Output the (X, Y) coordinate of the center of the cell containing the given text.  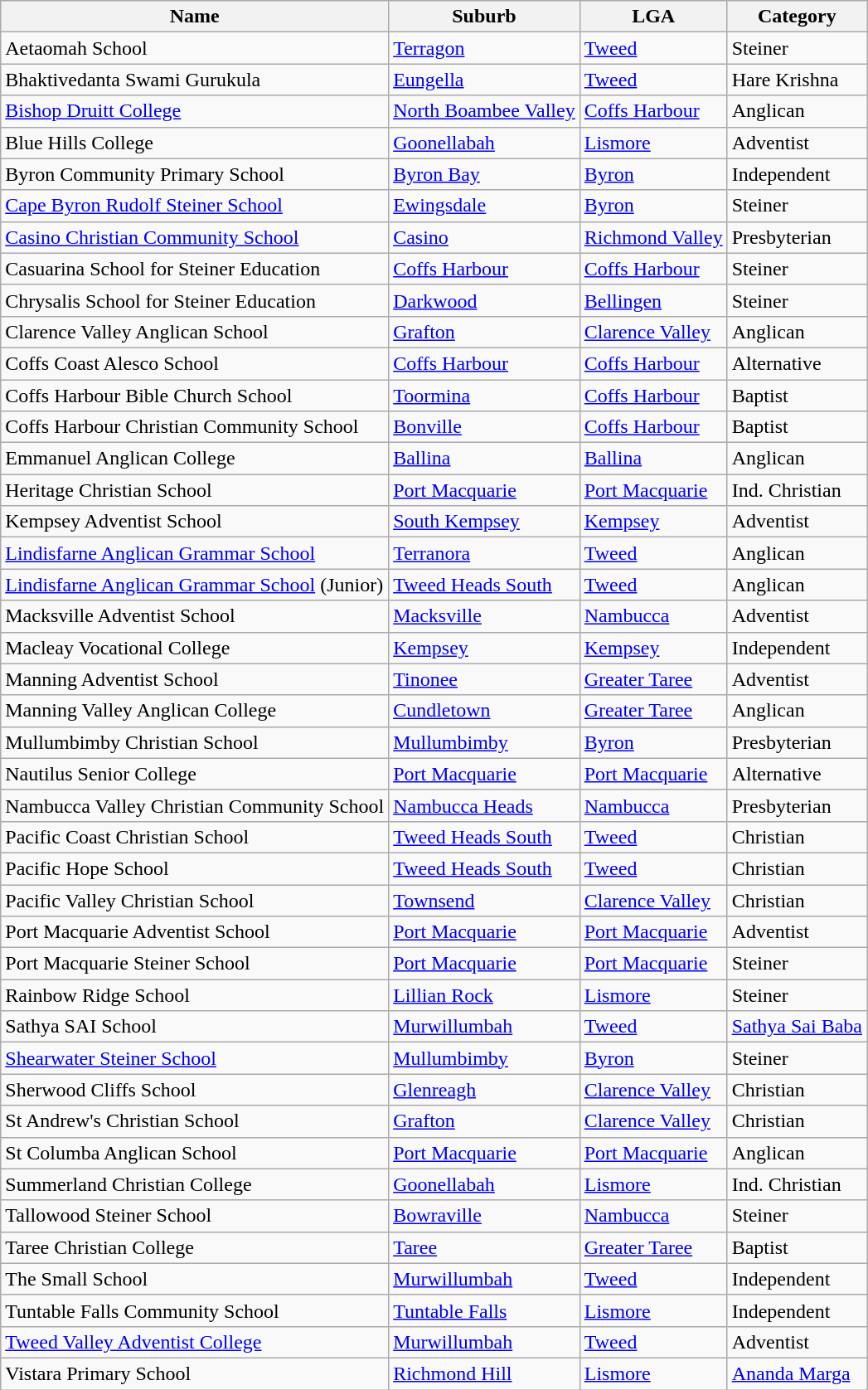
Aetaomah School (195, 48)
Tuntable Falls (484, 1310)
Glenreagh (484, 1090)
Chrysalis School for Steiner Education (195, 300)
Casino Christian Community School (195, 237)
Manning Adventist School (195, 679)
Toormina (484, 396)
Port Macquarie Adventist School (195, 932)
Lindisfarne Anglican Grammar School (195, 553)
Coffs Harbour Bible Church School (195, 396)
Bishop Druitt College (195, 111)
Coffs Harbour Christian Community School (195, 427)
Terragon (484, 48)
South Kempsey (484, 522)
Sathya Sai Baba (797, 1027)
Terranora (484, 553)
LGA (653, 17)
St Columba Anglican School (195, 1153)
Casuarina School for Steiner Education (195, 269)
Pacific Coast Christian School (195, 837)
Taree (484, 1247)
Pacific Hope School (195, 868)
Darkwood (484, 300)
Richmond Hill (484, 1373)
Nambucca Valley Christian Community School (195, 805)
Lindisfarne Anglican Grammar School (Junior) (195, 585)
Macksville (484, 616)
Shearwater Steiner School (195, 1058)
Manning Valley Anglican College (195, 711)
Ewingsdale (484, 206)
Rainbow Ridge School (195, 995)
Bhaktivedanta Swami Gurukula (195, 80)
Ananda Marga (797, 1373)
Category (797, 17)
Nambucca Heads (484, 805)
North Boambee Valley (484, 111)
Townsend (484, 900)
Name (195, 17)
Coffs Coast Alesco School (195, 363)
Hare Krishna (797, 80)
Mullumbimby Christian School (195, 742)
Blue Hills College (195, 143)
Kempsey Adventist School (195, 522)
Suburb (484, 17)
Heritage Christian School (195, 490)
Cundletown (484, 711)
Taree Christian College (195, 1247)
Vistara Primary School (195, 1373)
Cape Byron Rudolf Steiner School (195, 206)
The Small School (195, 1279)
Sherwood Cliffs School (195, 1090)
Clarence Valley Anglican School (195, 332)
Tuntable Falls Community School (195, 1310)
Summerland Christian College (195, 1184)
Bellingen (653, 300)
Emmanuel Anglican College (195, 459)
Port Macquarie Steiner School (195, 964)
Lillian Rock (484, 995)
Bonville (484, 427)
Tinonee (484, 679)
Tweed Valley Adventist College (195, 1342)
Tallowood Steiner School (195, 1216)
Nautilus Senior College (195, 774)
Eungella (484, 80)
Byron Bay (484, 174)
Richmond Valley (653, 237)
Macleay Vocational College (195, 648)
Bowraville (484, 1216)
Casino (484, 237)
Byron Community Primary School (195, 174)
Pacific Valley Christian School (195, 900)
Sathya SAI School (195, 1027)
Macksville Adventist School (195, 616)
St Andrew's Christian School (195, 1121)
